Capture the cell that displays the provided text and extract its (x, y) central coordinate. 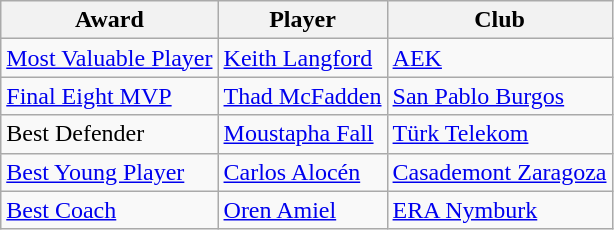
Most Valuable Player (110, 58)
San Pablo Burgos (500, 96)
Club (500, 20)
Carlos Alocén (302, 172)
Moustapha Fall (302, 134)
Best Coach (110, 210)
Thad McFadden (302, 96)
Keith Langford (302, 58)
Player (302, 20)
Best Defender (110, 134)
Oren Amiel (302, 210)
Türk Telekom (500, 134)
Casademont Zaragoza (500, 172)
AEK (500, 58)
ERA Nymburk (500, 210)
Best Young Player (110, 172)
Final Eight MVP (110, 96)
Award (110, 20)
